Capture the cell that displays the provided text and extract its [X, Y] central coordinate. 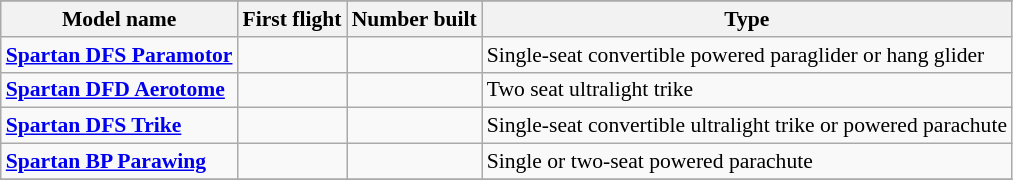
Single-seat convertible powered paraglider or hang glider [747, 55]
Spartan DFD Aerotome [120, 90]
Number built [414, 19]
Single or two-seat powered parachute [747, 162]
Spartan BP Parawing [120, 162]
Single-seat convertible ultralight trike or powered parachute [747, 126]
Type [747, 19]
Spartan DFS Paramotor [120, 55]
Model name [120, 19]
Spartan DFS Trike [120, 126]
Two seat ultralight trike [747, 90]
First flight [292, 19]
